Detect which cell encompasses the target text, then output its (X, Y) center coordinate. 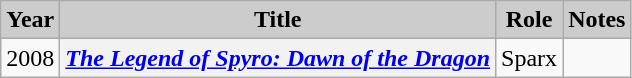
Year (30, 20)
2008 (30, 58)
Role (530, 20)
Sparx (530, 58)
Notes (597, 20)
Title (278, 20)
The Legend of Spyro: Dawn of the Dragon (278, 58)
